Locate the cell with the specified text and output its [x, y] center coordinate. 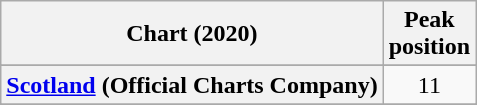
11 [429, 85]
Chart (2020) [192, 34]
Scotland (Official Charts Company) [192, 85]
Peakposition [429, 34]
